Return (X, Y) of the center of cell containing provided text 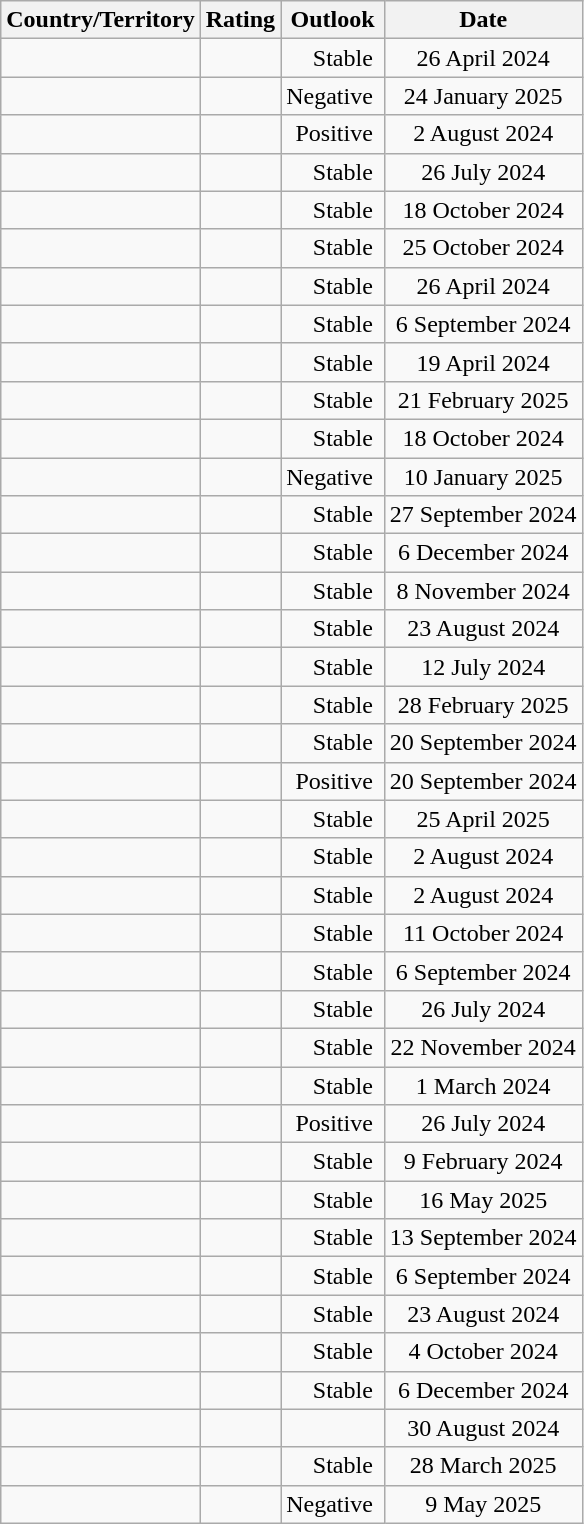
9 February 2024 (483, 1162)
Date (483, 20)
9 May 2025 (483, 1504)
12 July 2024 (483, 667)
25 April 2025 (483, 819)
10 January 2025 (483, 477)
28 March 2025 (483, 1466)
21 February 2025 (483, 400)
Country/Territory (100, 20)
11 October 2024 (483, 933)
16 May 2025 (483, 1200)
25 October 2024 (483, 248)
Outlook (333, 20)
1 March 2024 (483, 1085)
4 October 2024 (483, 1352)
28 February 2025 (483, 705)
30 August 2024 (483, 1428)
24 January 2025 (483, 96)
Rating (240, 20)
8 November 2024 (483, 591)
22 November 2024 (483, 1047)
13 September 2024 (483, 1238)
19 April 2024 (483, 362)
27 September 2024 (483, 515)
